Provide the [x, y] coordinate of the cell's center where the given text is located.  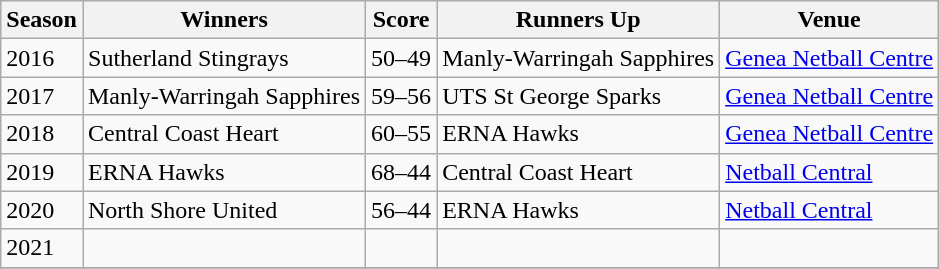
60–55 [402, 134]
Score [402, 20]
Season [42, 20]
2017 [42, 96]
2021 [42, 248]
Venue [830, 20]
68–44 [402, 172]
2020 [42, 210]
56–44 [402, 210]
2018 [42, 134]
Winners [224, 20]
Sutherland Stingrays [224, 58]
Runners Up [578, 20]
2016 [42, 58]
2019 [42, 172]
59–56 [402, 96]
50–49 [402, 58]
UTS St George Sparks [578, 96]
North Shore United [224, 210]
